Return the (x, y) coordinate for the center point of the cell that contains the specified text.  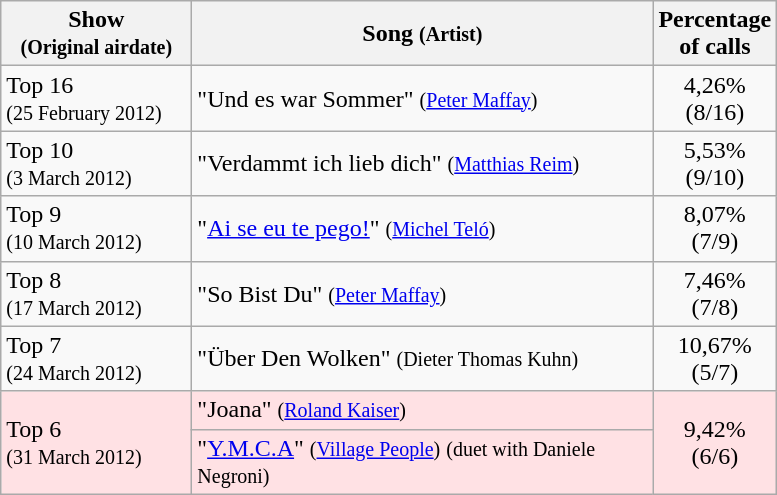
Top 16(25 February 2012) (96, 98)
9,42% (6/6) (715, 442)
"Ai se eu te pego!" (Michel Teló) (422, 228)
Top 9(10 March 2012) (96, 228)
Top 8(17 March 2012) (96, 294)
"Y.M.C.A" (Village People) (duet with Daniele Negroni) (422, 462)
5,53% (9/10) (715, 164)
Song (Artist) (422, 34)
"Verdammt ich lieb dich" (Matthias Reim) (422, 164)
"Und es war Sommer" (Peter Maffay) (422, 98)
Percentage of calls (715, 34)
Top 7(24 March 2012) (96, 358)
8,07% (7/9) (715, 228)
"So Bist Du" (Peter Maffay) (422, 294)
Top 10(3 March 2012) (96, 164)
"Über Den Wolken" (Dieter Thomas Kuhn) (422, 358)
Top 6(31 March 2012) (96, 442)
"Joana" (Roland Kaiser) (422, 410)
7,46% (7/8) (715, 294)
Show(Original airdate) (96, 34)
4,26% (8/16) (715, 98)
10,67% (5/7) (715, 358)
